Find where the given text appears and provide that cell's center as (x, y) coordinate. 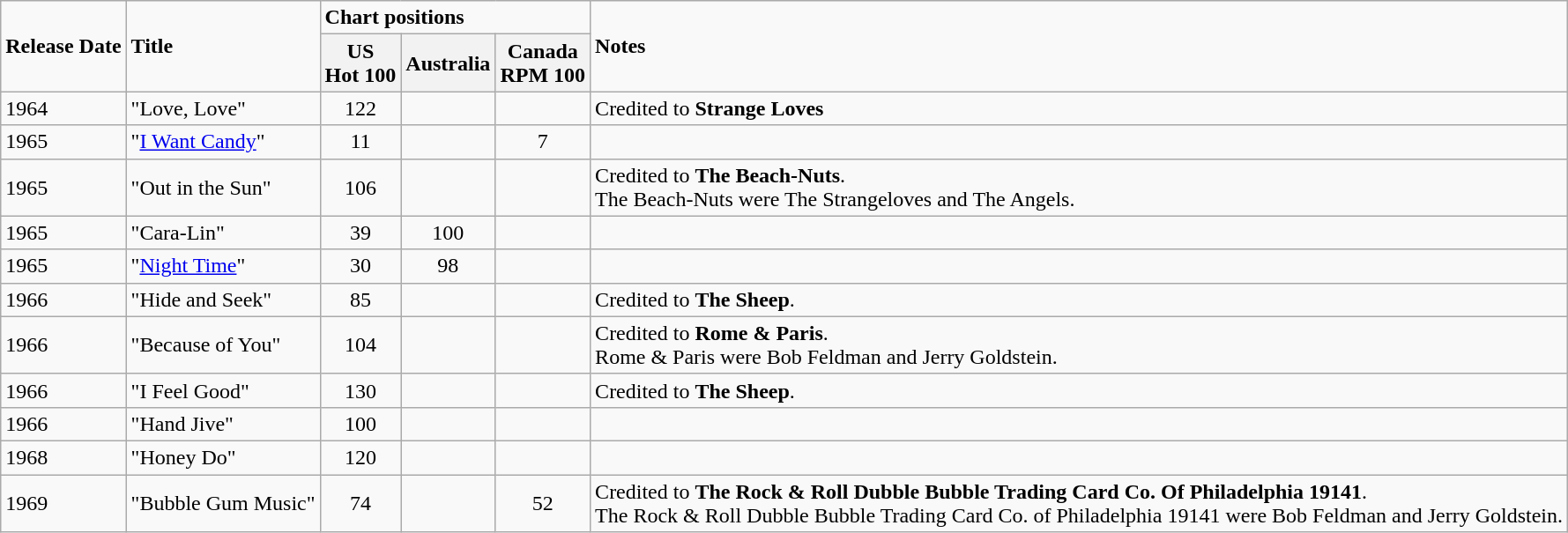
"Cara-Lin" (223, 233)
74 (360, 502)
"Out in the Sun" (223, 187)
30 (360, 266)
Title (223, 46)
Credited to Rome & Paris. Rome & Paris were Bob Feldman and Jerry Goldstein. (1079, 345)
122 (360, 108)
Release Date (63, 46)
11 (360, 142)
"I Want Candy" (223, 142)
1968 (63, 457)
"Honey Do" (223, 457)
120 (360, 457)
1964 (63, 108)
52 (543, 502)
130 (360, 390)
Canada RPM 100 (543, 63)
US Hot 100 (360, 63)
85 (360, 300)
Notes (1079, 46)
Australia (448, 63)
"Night Time" (223, 266)
Chart positions (455, 18)
98 (448, 266)
39 (360, 233)
7 (543, 142)
"Love, Love" (223, 108)
"I Feel Good" (223, 390)
"Hide and Seek" (223, 300)
"Bubble Gum Music" (223, 502)
Credited to Strange Loves (1079, 108)
"Because of You" (223, 345)
104 (360, 345)
Credited to The Beach-Nuts. The Beach-Nuts were The Strangeloves and The Angels. (1079, 187)
"Hand Jive" (223, 424)
1969 (63, 502)
106 (360, 187)
